Output the [X, Y] coordinate of the center of the cell containing the given text.  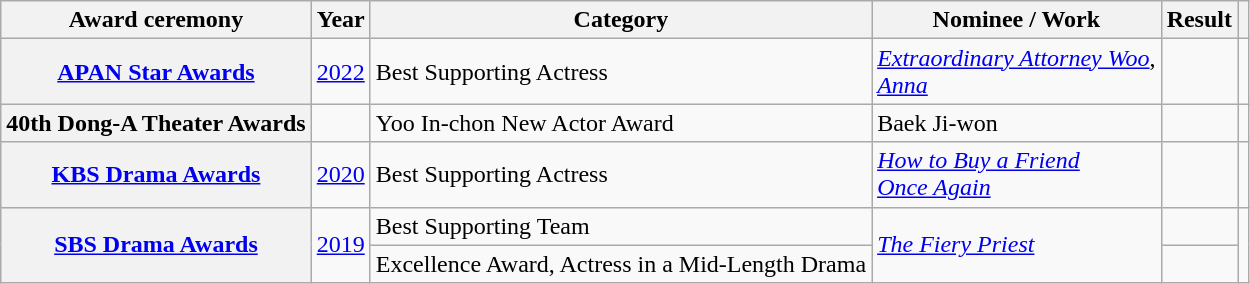
Result [1199, 20]
How to Buy a Friend Once Again [1017, 174]
40th Dong-A Theater Awards [156, 123]
Excellence Award, Actress in a Mid-Length Drama [620, 264]
Yoo In-chon New Actor Award [620, 123]
2022 [340, 72]
APAN Star Awards [156, 72]
Extraordinary Attorney Woo, Anna [1017, 72]
Best Supporting Team [620, 226]
SBS Drama Awards [156, 245]
Baek Ji-won [1017, 123]
2019 [340, 245]
Category [620, 20]
Year [340, 20]
Nominee / Work [1017, 20]
2020 [340, 174]
KBS Drama Awards [156, 174]
The Fiery Priest [1017, 245]
Award ceremony [156, 20]
